Identify which cell holds the provided text, then report its [X, Y] central coordinate. 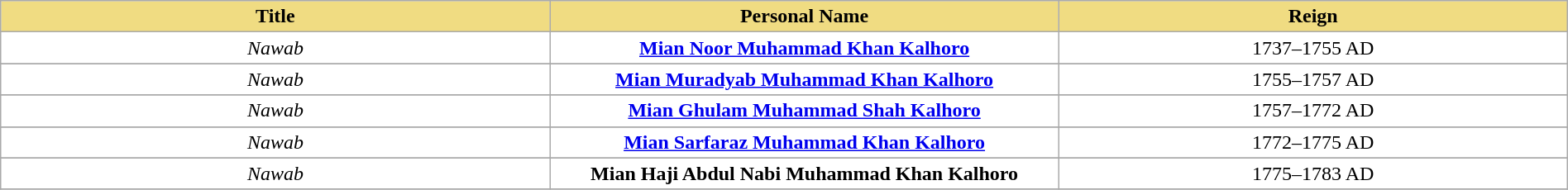
Title [275, 17]
Mian Noor Muhammad Khan Kalhoro [804, 48]
1775–1783 AD [1313, 173]
Mian Sarfaraz Muhammad Khan Kalhoro [804, 142]
Personal Name [804, 17]
1755–1757 AD [1313, 79]
Reign [1313, 17]
Mian Muradyab Muhammad Khan Kalhoro [804, 79]
1772–1775 AD [1313, 142]
1757–1772 AD [1313, 111]
1737–1755 AD [1313, 48]
Mian Haji Abdul Nabi Muhammad Khan Kalhoro [804, 173]
Mian Ghulam Muhammad Shah Kalhoro [804, 111]
